Output the (X, Y) coordinate of the center of the cell containing the given text.  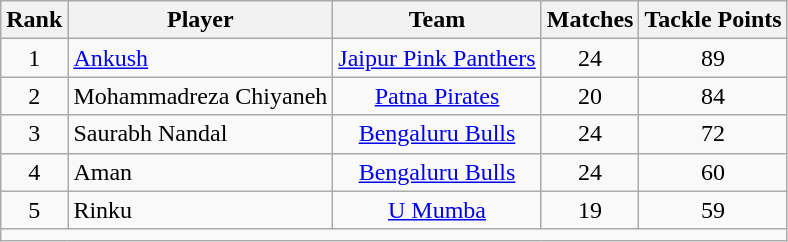
19 (590, 210)
Rank (34, 20)
3 (34, 134)
Mohammadreza Chiyaneh (200, 96)
Player (200, 20)
5 (34, 210)
Patna Pirates (437, 96)
89 (713, 58)
Matches (590, 20)
60 (713, 172)
Jaipur Pink Panthers (437, 58)
72 (713, 134)
Team (437, 20)
Aman (200, 172)
Rinku (200, 210)
84 (713, 96)
Saurabh Nandal (200, 134)
U Mumba (437, 210)
4 (34, 172)
Tackle Points (713, 20)
1 (34, 58)
59 (713, 210)
Ankush (200, 58)
20 (590, 96)
2 (34, 96)
